Locate the cell with the specified text and output its (X, Y) center coordinate. 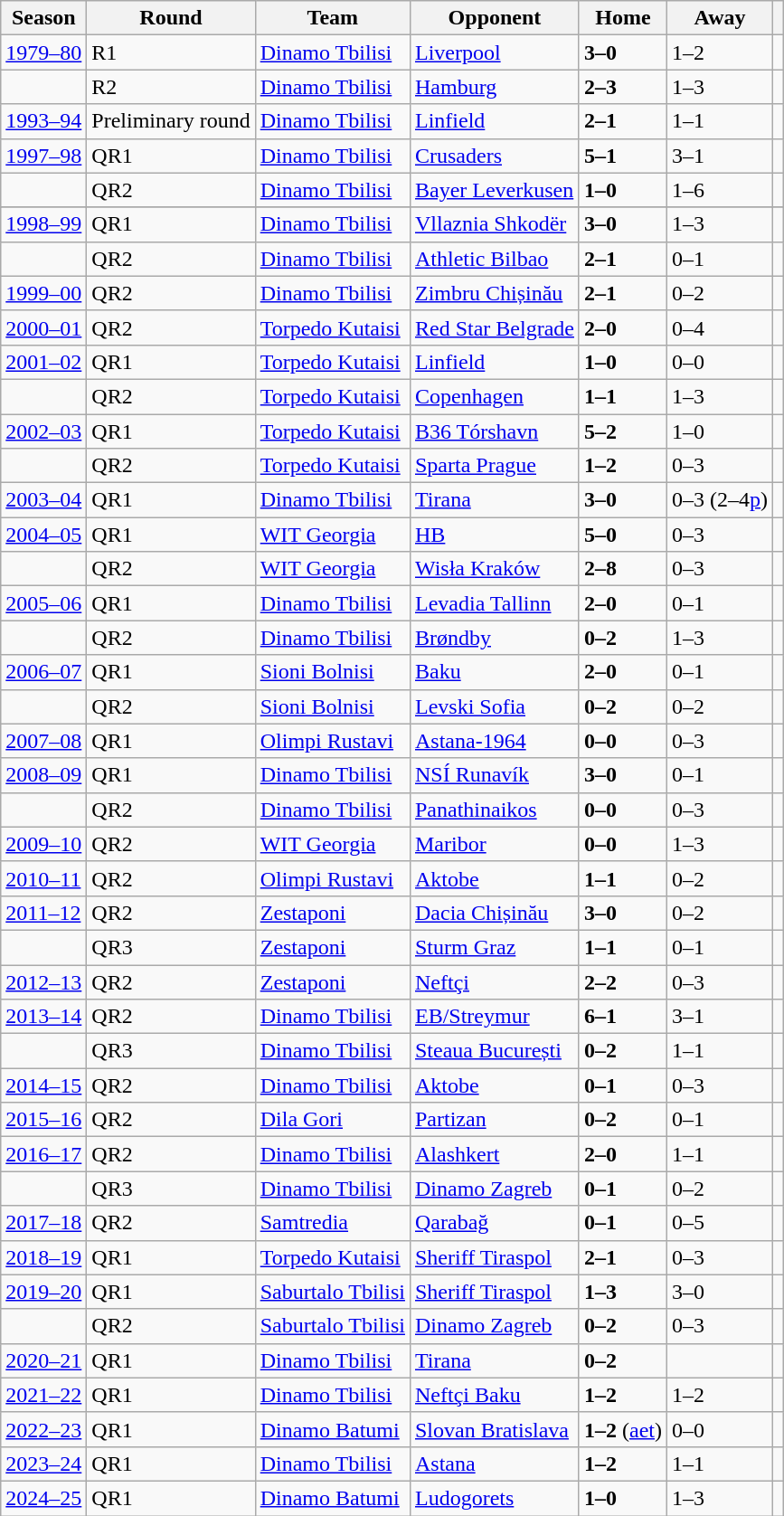
Hamburg (494, 87)
1–2 (aet) (622, 1429)
2001–02 (43, 362)
2023–24 (43, 1464)
2015–16 (43, 1120)
2–8 (622, 569)
Team (333, 18)
Liverpool (494, 52)
Vllaznia Shkodër (494, 224)
0–3 (2–4p) (720, 500)
Baku (494, 672)
Sparta Prague (494, 466)
Home (622, 18)
2011–12 (43, 913)
Levadia Tallinn (494, 603)
Preliminary round (171, 121)
0–4 (720, 327)
R2 (171, 87)
Wisła Kraków (494, 569)
Round (171, 18)
2018–19 (43, 1257)
2002–03 (43, 431)
2004–05 (43, 535)
Alashkert (494, 1154)
2005–06 (43, 603)
2024–25 (43, 1498)
5–1 (622, 156)
2–2 (622, 981)
Zimbru Chișinău (494, 293)
5–2 (622, 431)
0–5 (720, 1223)
2016–17 (43, 1154)
B36 Tórshavn (494, 431)
Copenhagen (494, 396)
Maribor (494, 844)
1–6 (720, 190)
1997–98 (43, 156)
2010–11 (43, 878)
1998–99 (43, 224)
Panathinaikos (494, 810)
Red Star Belgrade (494, 327)
2009–10 (43, 844)
Levski Sofia (494, 706)
Dacia Chișinău (494, 913)
2012–13 (43, 981)
2022–23 (43, 1429)
Season (43, 18)
2008–09 (43, 775)
1979–80 (43, 52)
Bayer Leverkusen (494, 190)
Neftçi Baku (494, 1395)
2021–22 (43, 1395)
2019–20 (43, 1292)
Qarabağ (494, 1223)
2007–08 (43, 741)
6–1 (622, 1017)
5–0 (622, 535)
2000–01 (43, 327)
NSÍ Runavík (494, 775)
Neftçi (494, 981)
2006–07 (43, 672)
Away (720, 18)
Astana-1964 (494, 741)
Samtredia (333, 1223)
Athletic Bilbao (494, 259)
2020–21 (43, 1360)
HB (494, 535)
1999–00 (43, 293)
2013–14 (43, 1017)
2017–18 (43, 1223)
Opponent (494, 18)
1993–94 (43, 121)
Steaua București (494, 1051)
R1 (171, 52)
Ludogorets (494, 1498)
2014–15 (43, 1085)
Dila Gori (333, 1120)
Partizan (494, 1120)
2–3 (622, 87)
2003–04 (43, 500)
Brøndby (494, 638)
Sturm Graz (494, 947)
Slovan Bratislava (494, 1429)
EB/Streymur (494, 1017)
Crusaders (494, 156)
Astana (494, 1464)
